Determine the [X, Y] coordinate at the center of the cell enclosing the given text.  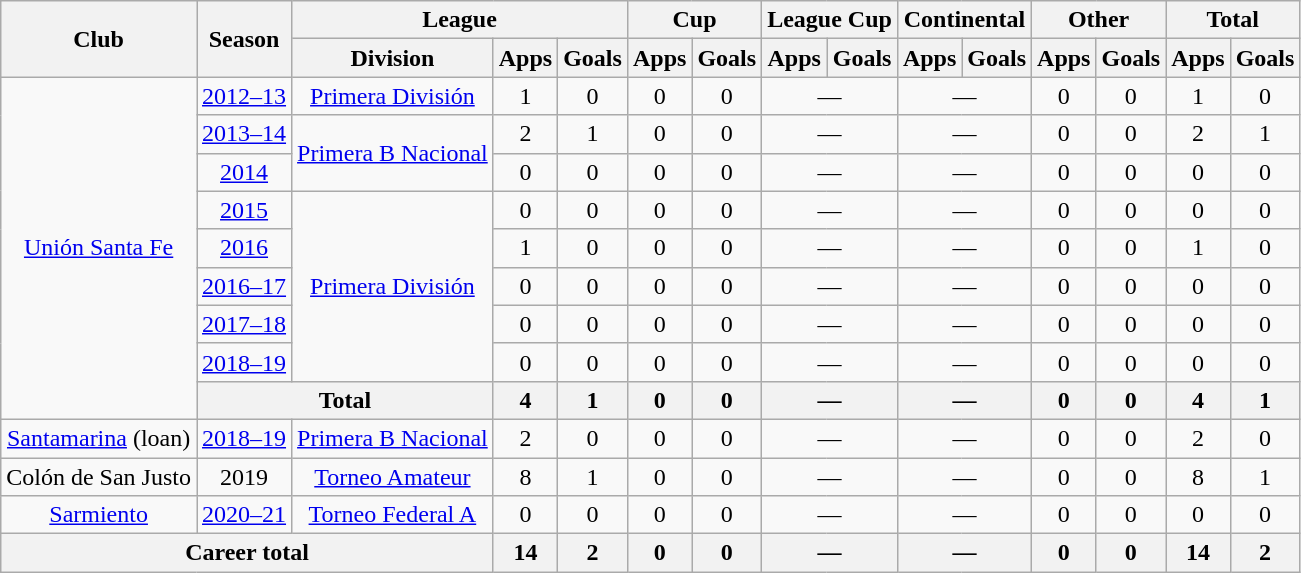
Torneo Federal A [393, 515]
Division [393, 58]
Career total [247, 553]
Unión Santa Fe [99, 248]
2014 [244, 172]
2013–14 [244, 134]
2020–21 [244, 515]
Season [244, 39]
Torneo Amateur [393, 477]
2012–13 [244, 96]
Santamarina (loan) [99, 438]
Other [1099, 20]
League [460, 20]
2019 [244, 477]
2017–18 [244, 324]
2016 [244, 248]
Club [99, 39]
2016–17 [244, 286]
League Cup [830, 20]
Colón de San Justo [99, 477]
2015 [244, 210]
Cup [694, 20]
Continental [964, 20]
Sarmiento [99, 515]
